Return the (x, y) coordinate for the center point of the cell that contains the specified text.  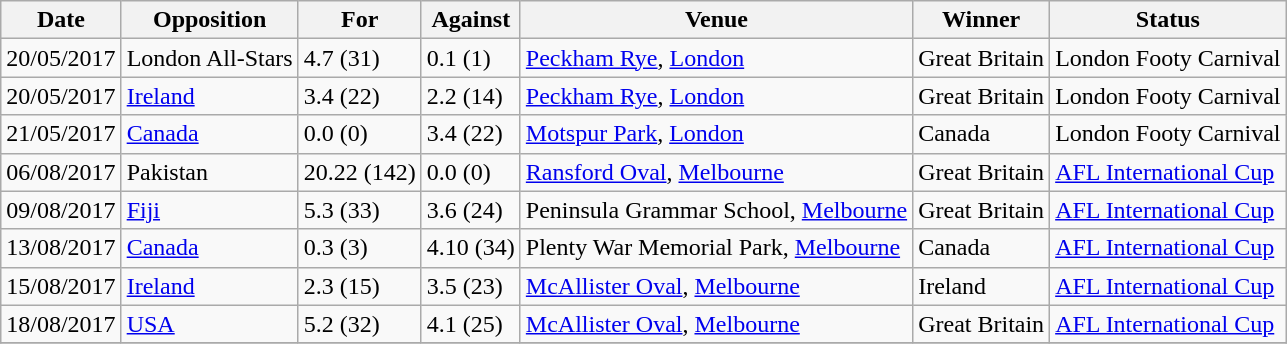
3.6 (24) (470, 210)
4.1 (25) (470, 324)
4.7 (31) (360, 58)
USA (210, 324)
15/08/2017 (61, 286)
For (360, 20)
Fiji (210, 210)
20.22 (142) (360, 172)
2.2 (14) (470, 96)
London All-Stars (210, 58)
Peninsula Grammar School, Melbourne (716, 210)
Winner (982, 20)
5.3 (33) (360, 210)
13/08/2017 (61, 248)
Date (61, 20)
0.1 (1) (470, 58)
Ransford Oval, Melbourne (716, 172)
Status (1168, 20)
Plenty War Memorial Park, Melbourne (716, 248)
06/08/2017 (61, 172)
Opposition (210, 20)
0.3 (3) (360, 248)
4.10 (34) (470, 248)
09/08/2017 (61, 210)
Venue (716, 20)
5.2 (32) (360, 324)
18/08/2017 (61, 324)
2.3 (15) (360, 286)
21/05/2017 (61, 134)
3.5 (23) (470, 286)
Pakistan (210, 172)
Motspur Park, London (716, 134)
Against (470, 20)
